From the cell containing the given text, extract its center point as [x, y] coordinate. 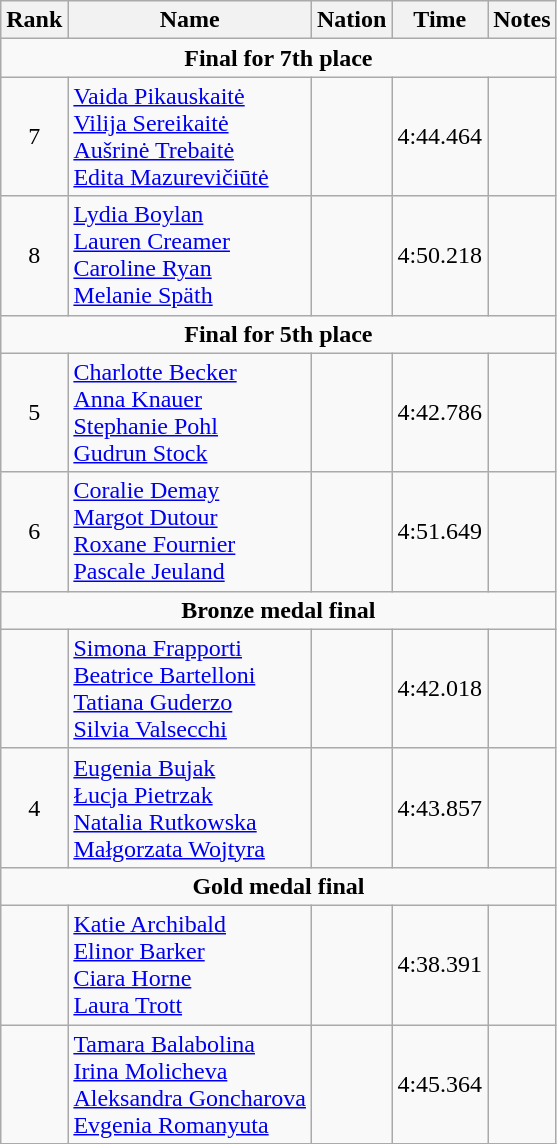
Tamara BalabolinaIrina MolichevaAleksandra GoncharovaEvgenia Romanyuta [190, 1084]
4:44.464 [440, 136]
Vaida PikauskaitėVilija SereikaitėAušrinė TrebaitėEdita Mazurevičiūtė [190, 136]
Simona FrapportiBeatrice BartelloniTatiana GuderzoSilvia Valsecchi [190, 688]
4:42.018 [440, 688]
Gold medal final [278, 886]
7 [34, 136]
4:45.364 [440, 1084]
4 [34, 808]
8 [34, 256]
4:42.786 [440, 412]
Bronze medal final [278, 610]
5 [34, 412]
Katie ArchibaldElinor BarkerCiara HorneLaura Trott [190, 964]
Notes [522, 20]
Lydia BoylanLauren CreamerCaroline RyanMelanie Späth [190, 256]
Final for 7th place [278, 58]
Nation [351, 20]
Final for 5th place [278, 334]
Name [190, 20]
4:43.857 [440, 808]
Charlotte BeckerAnna KnauerStephanie PohlGudrun Stock [190, 412]
Coralie DemayMargot DutourRoxane FournierPascale Jeuland [190, 532]
4:51.649 [440, 532]
6 [34, 532]
4:38.391 [440, 964]
Rank [34, 20]
Eugenia BujakŁucja PietrzakNatalia RutkowskaMałgorzata Wojtyra [190, 808]
4:50.218 [440, 256]
Time [440, 20]
